For the text-containing cell, return its midpoint in [X, Y] coordinate format. 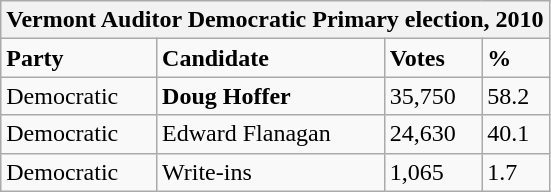
40.1 [516, 134]
58.2 [516, 96]
Votes [433, 58]
Doug Hoffer [271, 96]
1,065 [433, 172]
% [516, 58]
Vermont Auditor Democratic Primary election, 2010 [275, 20]
Edward Flanagan [271, 134]
Write-ins [271, 172]
Candidate [271, 58]
1.7 [516, 172]
Party [79, 58]
35,750 [433, 96]
24,630 [433, 134]
